For the text-containing cell, return its midpoint in [X, Y] coordinate format. 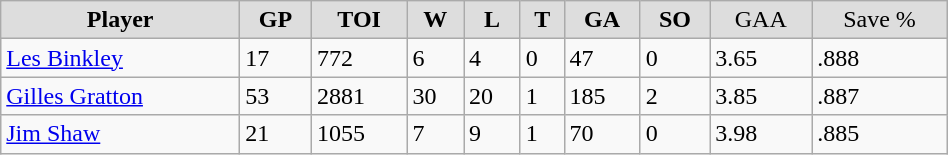
Les Binkley [120, 58]
L [492, 20]
47 [602, 58]
9 [492, 134]
772 [359, 58]
Player [120, 20]
7 [436, 134]
W [436, 20]
20 [492, 96]
.885 [880, 134]
.887 [880, 96]
2 [675, 96]
185 [602, 96]
GA [602, 20]
2881 [359, 96]
T [542, 20]
TOI [359, 20]
53 [276, 96]
4 [492, 58]
3.98 [761, 134]
Gilles Gratton [120, 96]
70 [602, 134]
Save % [880, 20]
3.65 [761, 58]
GP [276, 20]
30 [436, 96]
1055 [359, 134]
21 [276, 134]
GAA [761, 20]
.888 [880, 58]
3.85 [761, 96]
Jim Shaw [120, 134]
6 [436, 58]
SO [675, 20]
17 [276, 58]
